Find where the given text appears and provide that cell's center as [x, y] coordinate. 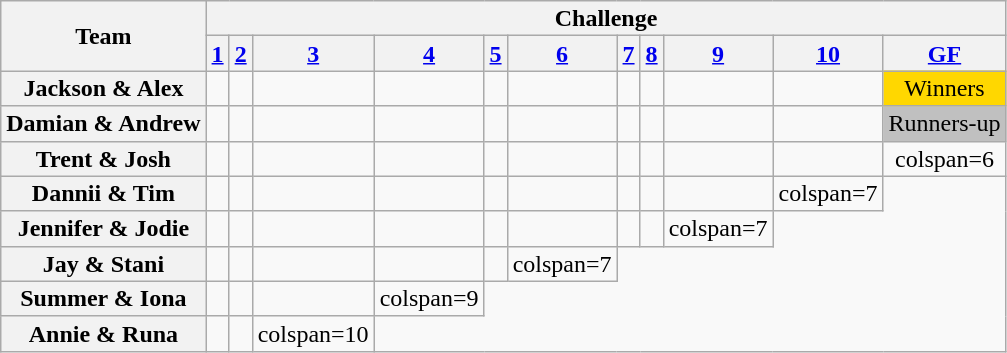
4 [429, 54]
Trent & Josh [104, 158]
3 [313, 54]
Summer & Iona [104, 298]
1 [218, 54]
colspan=6 [944, 158]
9 [718, 54]
2 [240, 54]
6 [562, 54]
Dannii & Tim [104, 194]
Damian & Andrew [104, 124]
7 [628, 54]
5 [496, 54]
10 [828, 54]
colspan=9 [429, 298]
Jay & Stani [104, 264]
Annie & Runa [104, 334]
8 [652, 54]
Challenge [606, 18]
Winners [944, 88]
GF [944, 54]
Jennifer & Jodie [104, 228]
Jackson & Alex [104, 88]
colspan=10 [313, 334]
Runners-up [944, 124]
Team [104, 36]
